Return [X, Y] of the center of cell containing provided text 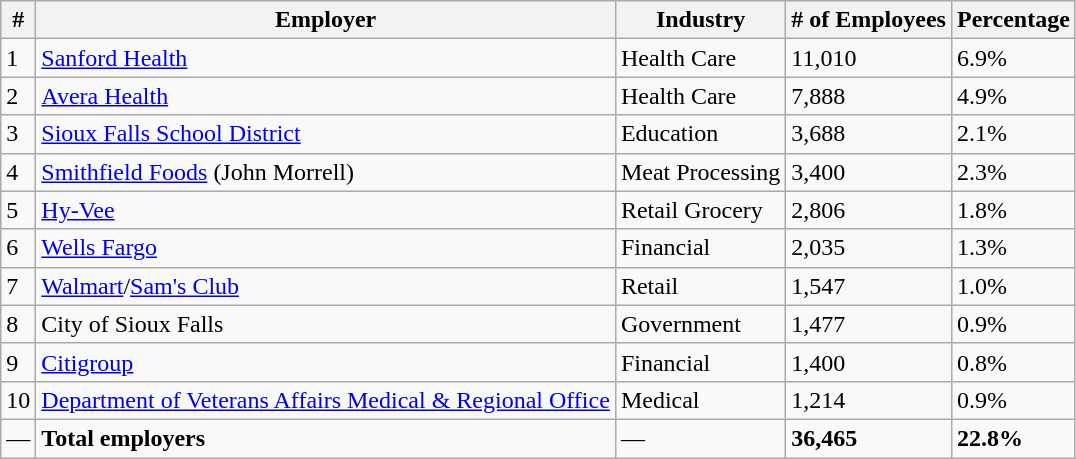
4 [18, 172]
Percentage [1013, 20]
1.3% [1013, 248]
0.8% [1013, 362]
Hy-Vee [326, 210]
3,400 [869, 172]
Industry [700, 20]
Employer [326, 20]
Walmart/Sam's Club [326, 286]
5 [18, 210]
Wells Fargo [326, 248]
36,465 [869, 438]
3,688 [869, 134]
# [18, 20]
Medical [700, 400]
2.1% [1013, 134]
Government [700, 324]
2,806 [869, 210]
1.8% [1013, 210]
9 [18, 362]
# of Employees [869, 20]
City of Sioux Falls [326, 324]
Retail Grocery [700, 210]
1 [18, 58]
1,477 [869, 324]
Education [700, 134]
Retail [700, 286]
3 [18, 134]
1,214 [869, 400]
1,547 [869, 286]
Avera Health [326, 96]
1.0% [1013, 286]
Citigroup [326, 362]
22.8% [1013, 438]
1,400 [869, 362]
2.3% [1013, 172]
Department of Veterans Affairs Medical & Regional Office [326, 400]
6.9% [1013, 58]
7,888 [869, 96]
7 [18, 286]
4.9% [1013, 96]
2,035 [869, 248]
Meat Processing [700, 172]
11,010 [869, 58]
Sioux Falls School District [326, 134]
Sanford Health [326, 58]
10 [18, 400]
8 [18, 324]
Smithfield Foods (John Morrell) [326, 172]
6 [18, 248]
2 [18, 96]
Total employers [326, 438]
